Locate the cell with the specified text and output its (x, y) center coordinate. 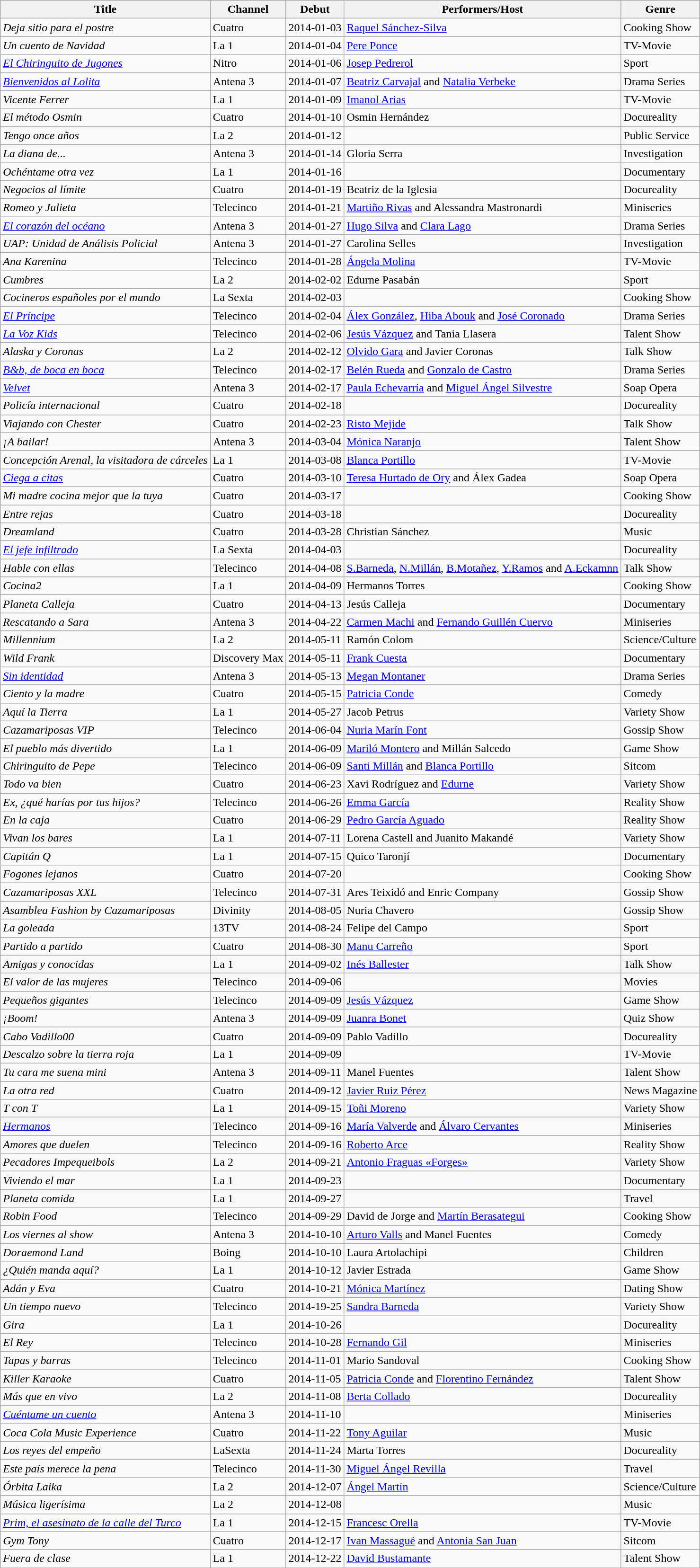
La Voz Kids (105, 334)
2014-12-08 (315, 1505)
Arturo Valls and Manel Fuentes (483, 1234)
2014-09-29 (315, 1216)
Mónica Naranjo (483, 442)
Hermanos Torres (483, 586)
Edurne Pasabán (483, 280)
Manel Fuentes (483, 1072)
Jesús Vázquez (483, 1000)
Lorena Castell and Juanito Makandé (483, 838)
2014-03-10 (315, 478)
2014-12-22 (315, 1559)
Tony Aguilar (483, 1433)
Rescatando a Sara (105, 622)
¡A bailar! (105, 442)
2014-12-15 (315, 1523)
Pedro García Aguado (483, 820)
Jesús Calleja (483, 604)
Un tiempo nuevo (105, 1306)
2014-03-08 (315, 460)
Jesús Vázquez and Tania Llasera (483, 334)
2014-01-09 (315, 99)
Asamblea Fashion by Cazamariposas (105, 910)
2014-03-18 (315, 514)
Fernando Gil (483, 1342)
Cazamariposas VIP (105, 730)
Cocina2 (105, 586)
Juanra Bonet (483, 1018)
Hermanos (105, 1126)
La otra red (105, 1090)
Ángela Molina (483, 262)
Cumbres (105, 280)
Ciento y la madre (105, 694)
Negocios al límite (105, 189)
Xavi Rodríguez and Edurne (483, 784)
La goleada (105, 928)
Planeta Calleja (105, 604)
2014-09-02 (315, 964)
Hable con ellas (105, 568)
Boing (248, 1252)
2014-01-07 (315, 81)
Antonio Fraguas «Forges» (483, 1162)
2014-01-14 (315, 153)
Ramón Colom (483, 640)
2014-01-12 (315, 135)
2014-06-26 (315, 802)
2014-05-15 (315, 694)
Partido a partido (105, 946)
Berta Collado (483, 1397)
2014-03-17 (315, 496)
2014-02-03 (315, 298)
El Príncipe (105, 316)
El Chiringuito de Jugones (105, 63)
Osmin Hernández (483, 117)
2014-07-20 (315, 874)
2014-02-04 (315, 316)
Vivan los bares (105, 838)
Carmen Machi and Fernando Guillén Cuervo (483, 622)
Viajando con Chester (105, 424)
2014-09-15 (315, 1108)
El Rey (105, 1342)
Belén Rueda and Gonzalo de Castro (483, 370)
2014-09-11 (315, 1072)
2014-07-11 (315, 838)
Más que en vivo (105, 1397)
2014-04-03 (315, 550)
Javier Estrada (483, 1270)
2014-01-21 (315, 207)
Beatriz de la Iglesia (483, 189)
Ex, ¿qué harías por tus hijos? (105, 802)
News Magazine (660, 1090)
Nitro (248, 63)
Millennium (105, 640)
2014-12-07 (315, 1487)
Dating Show (660, 1288)
Adán y Eva (105, 1288)
2014-08-30 (315, 946)
Javier Ruiz Pérez (483, 1090)
Emma García (483, 802)
El pueblo más divertido (105, 748)
2014-11-30 (315, 1469)
Laura Artolachipi (483, 1252)
Children (660, 1252)
B&b, de boca en boca (105, 370)
2014-04-13 (315, 604)
2014-19-25 (315, 1306)
Gym Tony (105, 1541)
Fuera de clase (105, 1559)
Gloria Serra (483, 153)
Concepción Arenal, la visitadora de cárceles (105, 460)
Ochéntame otra vez (105, 171)
2014-01-10 (315, 117)
2014-10-28 (315, 1342)
2014-05-13 (315, 676)
Nuria Chavero (483, 910)
Policía internacional (105, 406)
Wild Frank (105, 658)
Megan Montaner (483, 676)
Patricia Conde (483, 694)
T con T (105, 1108)
2014-05-27 (315, 712)
Sandra Barneda (483, 1306)
2014-01-04 (315, 45)
Hugo Silva and Clara Lago (483, 226)
Felipe del Campo (483, 928)
Amores que duelen (105, 1144)
Debut (315, 9)
Viviendo el mar (105, 1180)
Pablo Vadillo (483, 1036)
Los reyes del empeño (105, 1451)
2014-11-24 (315, 1451)
Gira (105, 1324)
2014-06-29 (315, 820)
Marta Torres (483, 1451)
David de Jorge and Martín Berasategui (483, 1216)
Patricia Conde and Florentino Fernández (483, 1379)
Ares Teixidó and Enric Company (483, 892)
Dreamland (105, 532)
Mariló Montero and Millán Salcedo (483, 748)
Ivan Massagué and Antonia San Juan (483, 1541)
2014-06-23 (315, 784)
Toñi Moreno (483, 1108)
Public Service (660, 135)
Mónica Martínez (483, 1288)
Mi madre cocina mejor que la tuya (105, 496)
2014-08-24 (315, 928)
Manu Carreño (483, 946)
2014-12-17 (315, 1541)
Divinity (248, 910)
2014-04-09 (315, 586)
Francesc Orella (483, 1523)
2014-07-15 (315, 856)
En la caja (105, 820)
Raquel Sánchez-Silva (483, 27)
Teresa Hurtado de Ory and Álex Gadea (483, 478)
Capitán Q (105, 856)
2014-08-05 (315, 910)
Genre (660, 9)
Descalzo sobre la tierra roja (105, 1054)
2014-09-06 (315, 982)
Blanca Portillo (483, 460)
Tapas y barras (105, 1360)
2014-09-21 (315, 1162)
Discovery Max (248, 658)
¿Quién manda aquí? (105, 1270)
La diana de... (105, 153)
Los viernes al show (105, 1234)
Aquí la Tierra (105, 712)
Deja sitio para el postre (105, 27)
2014-11-10 (315, 1415)
Pecadores Impequeibols (105, 1162)
Tu cara me suena mini (105, 1072)
2014-10-12 (315, 1270)
Tengo once años (105, 135)
Música ligerísima (105, 1505)
2014-10-26 (315, 1324)
2014-10-21 (315, 1288)
Killer Karaoke (105, 1379)
2014-09-23 (315, 1180)
Jacob Petrus (483, 712)
UAP: Unidad de Análisis Policial (105, 244)
Un cuento de Navidad (105, 45)
2014-11-08 (315, 1397)
El valor de las mujeres (105, 982)
Ángel Martín (483, 1487)
Pere Ponce (483, 45)
Ana Karenina (105, 262)
Álex González, Hiba Abouk and José Coronado (483, 316)
S.Barneda, N.Millán, B.Motañez, Y.Ramos and A.Eckamnn (483, 568)
Doraemond Land (105, 1252)
2014-11-05 (315, 1379)
El jefe infiltrado (105, 550)
Sin identidad (105, 676)
María Valverde and Álvaro Cervantes (483, 1126)
Beatriz Carvajal and Natalia Verbeke (483, 81)
Nuria Marín Font (483, 730)
Performers/Host (483, 9)
Quiz Show (660, 1018)
Risto Mejide (483, 424)
Todo va bien (105, 784)
2014-02-06 (315, 334)
Roberto Arce (483, 1144)
Carolina Selles (483, 244)
2014-01-16 (315, 171)
2014-04-08 (315, 568)
Prim, el asesinato de la calle del Turco (105, 1523)
Velvet (105, 388)
2014-02-02 (315, 280)
Bienvenidos al Lolita (105, 81)
Entre rejas (105, 514)
Josep Pedrerol (483, 63)
Channel (248, 9)
Pequeños gigantes (105, 1000)
2014-09-27 (315, 1198)
2014-02-12 (315, 352)
Title (105, 9)
Fogones lejanos (105, 874)
Miguel Ángel Revilla (483, 1469)
Frank Cuesta (483, 658)
LaSexta (248, 1451)
Chiringuito de Pepe (105, 766)
2014-02-23 (315, 424)
Coca Cola Music Experience (105, 1433)
2014-01-19 (315, 189)
2014-07-31 (315, 892)
¡Boom! (105, 1018)
Alaska y Coronas (105, 352)
Olvido Gara and Javier Coronas (483, 352)
Robin Food (105, 1216)
Órbita Laika (105, 1487)
2014-02-18 (315, 406)
Quico Taronjí (483, 856)
Cocineros españoles por el mundo (105, 298)
Mario Sandoval (483, 1360)
Inés Ballester (483, 964)
Cuéntame un cuento (105, 1415)
Martiño Rivas and Alessandra Mastronardi (483, 207)
Santi Millán and Blanca Portillo (483, 766)
Cazamariposas XXL (105, 892)
2014-04-22 (315, 622)
Paula Echevarría and Miguel Ángel Silvestre (483, 388)
Cabo Vadillo00 (105, 1036)
Christian Sánchez (483, 532)
Amigas y conocidas (105, 964)
2014-09-12 (315, 1090)
2014-03-28 (315, 532)
2014-06-04 (315, 730)
David Bustamante (483, 1559)
13TV (248, 928)
2014-01-28 (315, 262)
2014-03-04 (315, 442)
Vicente Ferrer (105, 99)
Este país merece la pena (105, 1469)
Romeo y Julieta (105, 207)
Ciega a citas (105, 478)
2014-11-22 (315, 1433)
Movies (660, 982)
Planeta comida (105, 1198)
2014-11-01 (315, 1360)
2014-01-06 (315, 63)
Imanol Arias (483, 99)
2014-01-03 (315, 27)
El método Osmin (105, 117)
El corazón del océano (105, 226)
